Pinpoint the cell where the given text exists, returning its [x, y] midpoint coordinate. 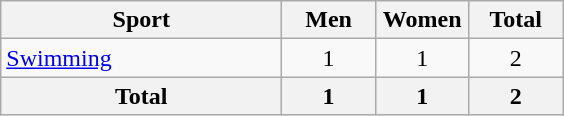
Sport [142, 20]
Women [422, 20]
Men [329, 20]
Swimming [142, 58]
